For the text-containing cell, return its midpoint in [X, Y] coordinate format. 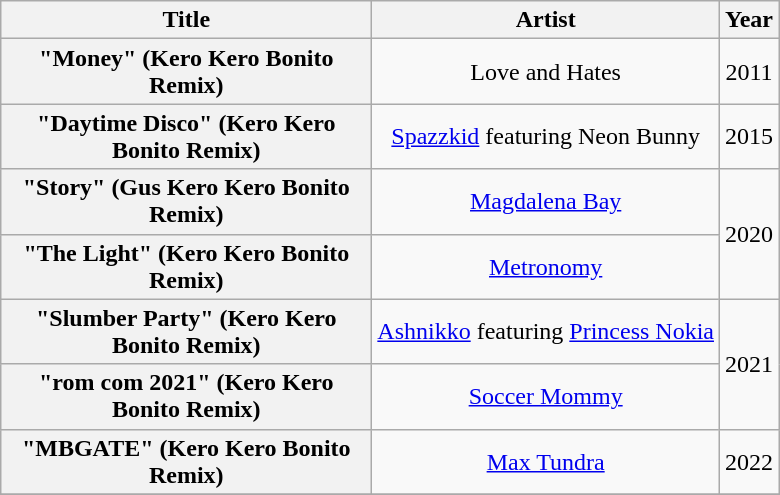
"Slumber Party" (Kero Kero Bonito Remix) [186, 332]
Title [186, 20]
"MBGATE" (Kero Kero Bonito Remix) [186, 462]
Magdalena Bay [546, 202]
"Money" (Kero Kero Bonito Remix) [186, 72]
"Story" (Gus Kero Kero Bonito Remix) [186, 202]
2021 [750, 364]
2015 [750, 136]
Max Tundra [546, 462]
Ashnikko featuring Princess Nokia [546, 332]
Spazzkid featuring Neon Bunny [546, 136]
"The Light" (Kero Kero Bonito Remix) [186, 266]
2011 [750, 72]
Soccer Mommy [546, 396]
Metronomy [546, 266]
"rom com 2021" (Kero Kero Bonito Remix) [186, 396]
Love and Hates [546, 72]
"Daytime Disco" (Kero Kero Bonito Remix) [186, 136]
2020 [750, 234]
Year [750, 20]
2022 [750, 462]
Artist [546, 20]
